Detect which cell encompasses the target text, then output its [X, Y] center coordinate. 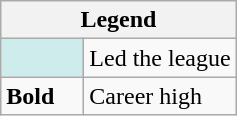
Led the league [160, 58]
Bold [42, 96]
Legend [118, 20]
Career high [160, 96]
